Find where the given text appears and provide that cell's center as (X, Y) coordinate. 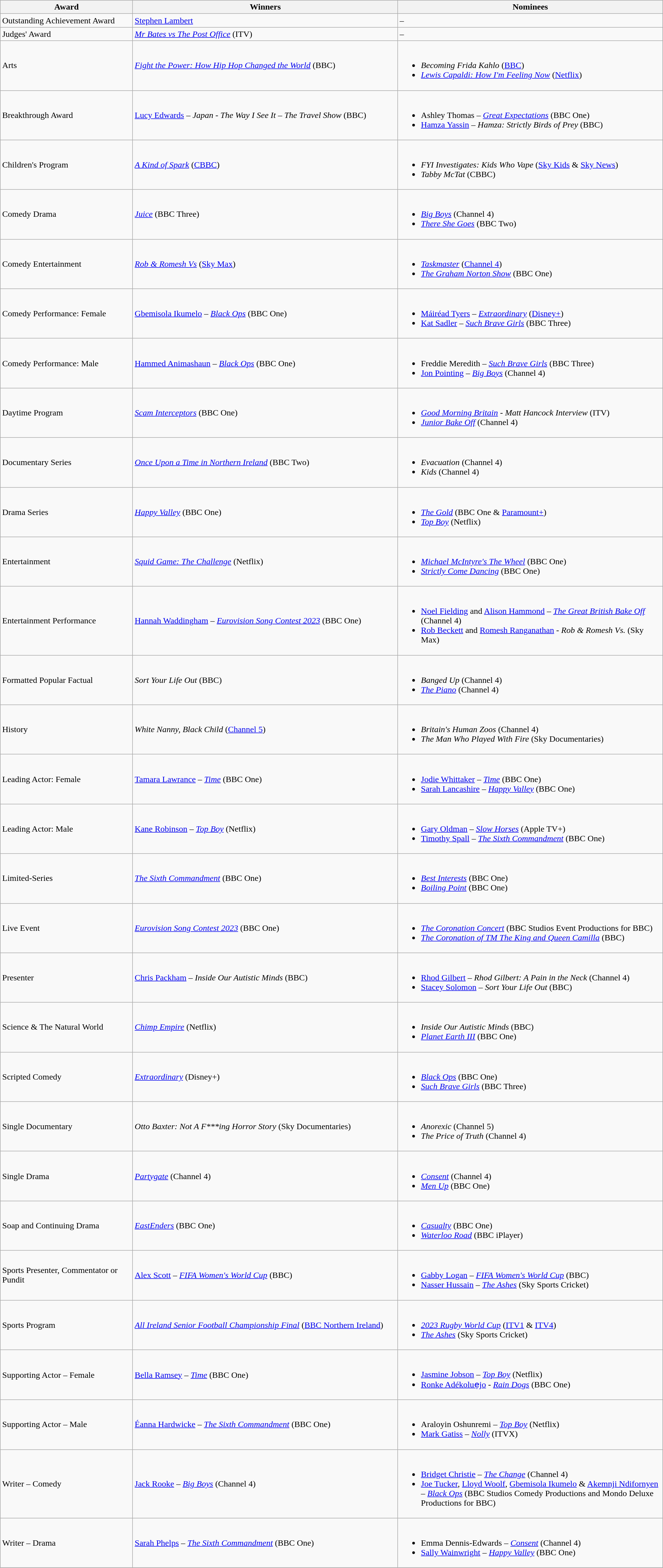
Michael McIntyre's The Wheel (BBC One)Strictly Come Dancing (BBC One) (530, 562)
Otto Baxter: Not A F***ing Horror Story (Sky Documentaries) (265, 1126)
History (67, 730)
Partygate (Channel 4) (265, 1176)
Hannah Waddingham – Eurovision Song Contest 2023 (BBC One) (265, 621)
Chris Packham – Inside Our Autistic Minds (BBC) (265, 978)
Drama Series (67, 512)
Alex Scott – FIFA Women's World Cup (BBC) (265, 1275)
2023 Rugby World Cup (ITV1 & ITV4)The Ashes (Sky Sports Cricket) (530, 1325)
Stephen Lambert (265, 21)
Comedy Performance: Female (67, 313)
Science & The Natural World (67, 1027)
Consent (Channel 4)Men Up (BBC One) (530, 1176)
Big Boys (Channel 4)There She Goes (BBC Two) (530, 214)
Britain's Human Zoos (Channel 4)The Man Who Played With Fire (Sky Documentaries) (530, 730)
The Coronation Concert (BBC Studios Event Productions for BBC)The Coronation of TM The King and Queen Camilla (BBC) (530, 928)
Best Interests (BBC One)Boiling Point (BBC One) (530, 878)
Happy Valley (BBC One) (265, 512)
The Gold (BBC One & Paramount+)Top Boy (Netflix) (530, 512)
Single Documentary (67, 1126)
Once Upon a Time in Northern Ireland (BBC Two) (265, 462)
Lucy Edwards – Japan - The Way I See It – The Travel Show (BBC) (265, 115)
Jasmine Jobson – Top Boy (Netflix)Ronke Adékoluẹjo - Rain Dogs (BBC One) (530, 1375)
Entertainment Performance (67, 621)
Jack Rooke – Big Boys (Channel 4) (265, 1484)
Máiréad Tyers – Extraordinary (Disney+)Kat Sadler – Such Brave Girls (BBC Three) (530, 313)
A Kind of Spark (CBBC) (265, 165)
Single Drama (67, 1176)
Tamara Lawrance – Time (BBC One) (265, 779)
Mr Bates vs The Post Office (ITV) (265, 34)
Noel Fielding and Alison Hammond – The Great British Bake Off (Channel 4)Rob Beckett and Romesh Ranganathan - Rob & Romesh Vs. (Sky Max) (530, 621)
Comedy Drama (67, 214)
White Nanny, Black Child (Channel 5) (265, 730)
Freddie Meredith – Such Brave Girls (BBC Three)Jon Pointing – Big Boys (Channel 4) (530, 363)
Chimp Empire (Netflix) (265, 1027)
Anorexic (Channel 5)The Price of Truth (Channel 4) (530, 1126)
Gary Oldman – Slow Horses (Apple TV+)Timothy Spall – The Sixth Commandment (BBC One) (530, 829)
Inside Our Autistic Minds (BBC)Planet Earth III (BBC One) (530, 1027)
Becoming Frida Kahlo (BBC)Lewis Capaldi: How I'm Feeling Now (Netflix) (530, 66)
Gbemisola Ikumelo – Black Ops (BBC One) (265, 313)
Sarah Phelps – The Sixth Commandment (BBC One) (265, 1543)
Rhod Gilbert – Rhod Gilbert: A Pain in the Neck (Channel 4)Stacey Solomon – Sort Your Life Out (BBC) (530, 978)
Sports Program (67, 1325)
Live Event (67, 928)
Éanna Hardwicke – The Sixth Commandment (BBC One) (265, 1425)
Casualty (BBC One)Waterloo Road (BBC iPlayer) (530, 1225)
Evacuation (Channel 4)Kids (Channel 4) (530, 462)
Araloyin Oshunremi – Top Boy (Netflix)Mark Gatiss – Nolly (ITVX) (530, 1425)
Rob & Romesh Vs (Sky Max) (265, 264)
Fight the Power: How Hip Hop Changed the World (BBC) (265, 66)
Presenter (67, 978)
Black Ops (BBC One)Such Brave Girls (BBC Three) (530, 1077)
Taskmaster (Channel 4)The Graham Norton Show (BBC One) (530, 264)
FYI Investigates: Kids Who Vape (Sky Kids & Sky News)Tabby McTat (CBBC) (530, 165)
Leading Actor: Male (67, 829)
EastEnders (BBC One) (265, 1225)
Kane Robinson – Top Boy (Netflix) (265, 829)
Supporting Actor – Male (67, 1425)
Extraordinary (Disney+) (265, 1077)
Arts (67, 66)
Nominees (530, 7)
Emma Dennis-Edwards – Consent (Channel 4)Sally Wainwright – Happy Valley (BBC One) (530, 1543)
Banged Up (Channel 4)The Piano (Channel 4) (530, 680)
Scam Interceptors (BBC One) (265, 413)
Limited-Series (67, 878)
Sort Your Life Out (BBC) (265, 680)
Gabby Logan – FIFA Women's World Cup (BBC)Nasser Hussain – The Ashes (Sky Sports Cricket) (530, 1275)
Supporting Actor – Female (67, 1375)
Hammed Animashaun – Black Ops (BBC One) (265, 363)
Jodie Whittaker – Time (BBC One)Sarah Lancashire – Happy Valley (BBC One) (530, 779)
Sports Presenter, Commentator or Pundit (67, 1275)
Entertainment (67, 562)
Good Morning Britain - Matt Hancock Interview (ITV)Junior Bake Off (Channel 4) (530, 413)
Squid Game: The Challenge (Netflix) (265, 562)
Children's Program (67, 165)
Breakthrough Award (67, 115)
Writer – Comedy (67, 1484)
Juice (BBC Three) (265, 214)
All Ireland Senior Football Championship Final (BBC Northern Ireland) (265, 1325)
Daytime Program (67, 413)
Award (67, 7)
Winners (265, 7)
Ashley Thomas – Great Expectations (BBC One)Hamza Yassin – Hamza: Strictly Birds of Prey (BBC) (530, 115)
Comedy Performance: Male (67, 363)
Bella Ramsey – Time (BBC One) (265, 1375)
Soap and Continuing Drama (67, 1225)
Outstanding Achievement Award (67, 21)
The Sixth Commandment (BBC One) (265, 878)
Eurovision Song Contest 2023 (BBC One) (265, 928)
Judges' Award (67, 34)
Formatted Popular Factual (67, 680)
Leading Actor: Female (67, 779)
Comedy Entertainment (67, 264)
Documentary Series (67, 462)
Writer – Drama (67, 1543)
Scripted Comedy (67, 1077)
